Identify which cell holds the provided text, then report its [x, y] central coordinate. 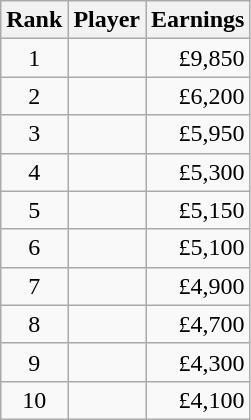
8 [34, 324]
£4,700 [198, 324]
Player [107, 20]
£5,950 [198, 134]
1 [34, 58]
9 [34, 362]
£4,100 [198, 400]
5 [34, 210]
£5,150 [198, 210]
3 [34, 134]
£4,900 [198, 286]
£4,300 [198, 362]
£5,300 [198, 172]
£5,100 [198, 248]
4 [34, 172]
2 [34, 96]
6 [34, 248]
7 [34, 286]
10 [34, 400]
£9,850 [198, 58]
Earnings [198, 20]
Rank [34, 20]
£6,200 [198, 96]
